Scan for the cell matching the given text and deliver its (x, y) coordinate at center. 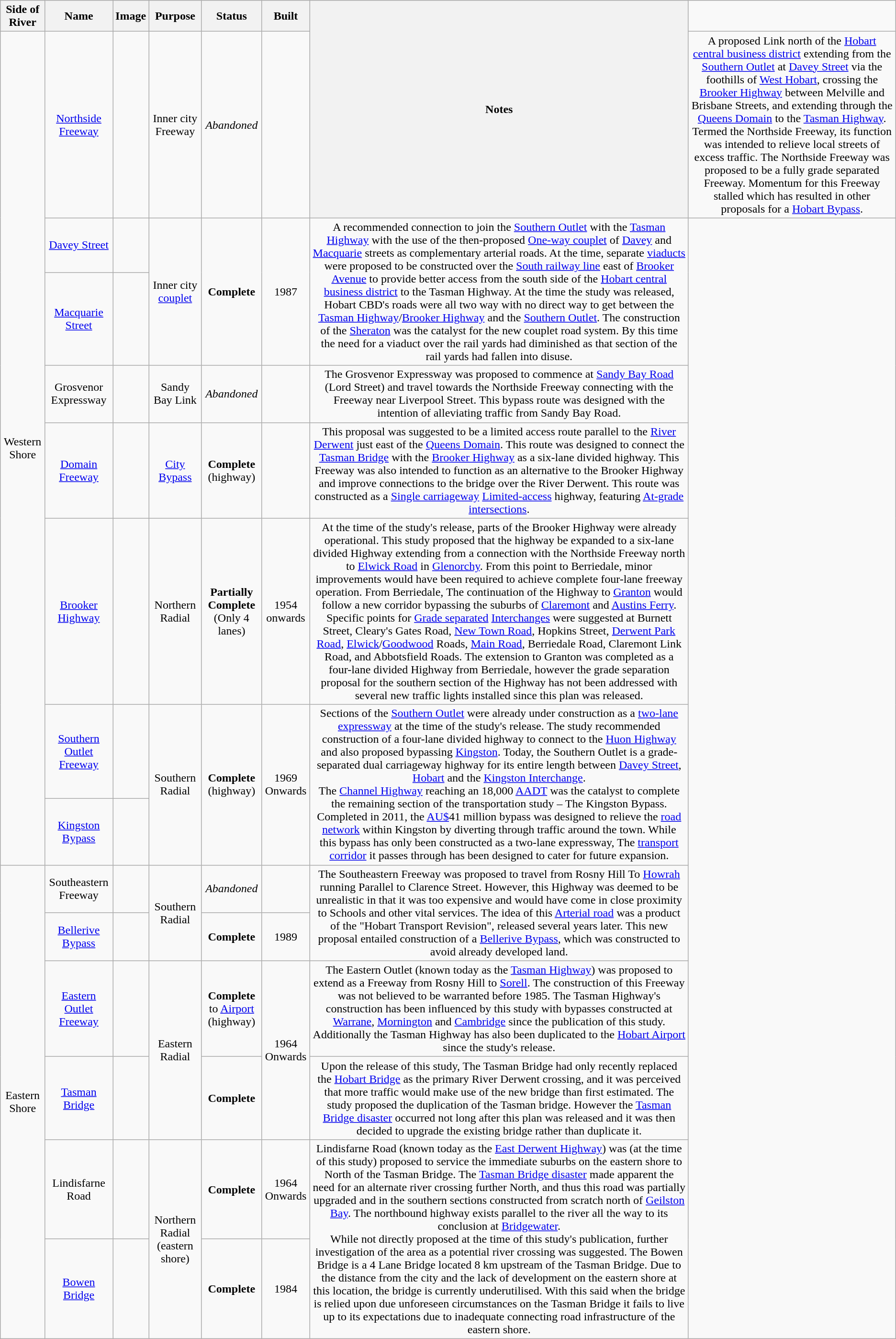
Kingston Bypass (79, 831)
Southeastern Freeway (79, 889)
1969 Onwards (286, 784)
Lindisfarne Road (79, 1189)
Purpose (175, 16)
Eastern Shore (23, 1101)
Image (131, 16)
Brooker Highway (79, 611)
Tasman Bridge (79, 1098)
Sandy Bay Link (175, 394)
Inner city couplet (175, 292)
Macquarie Street (79, 319)
1989 (286, 937)
Eastern Radial (175, 1050)
Complete to Airport(highway) (232, 1009)
Western Shore (23, 448)
Name (79, 16)
Bowen Bridge (79, 1289)
Eastern Outlet Freeway (79, 1009)
Side of River (23, 16)
Southern Outlet Freeway (79, 751)
Status (232, 16)
1987 (286, 292)
Davey Street (79, 245)
Inner city Freeway (175, 125)
1954 onwards (286, 611)
City Bypass (175, 470)
Domain Freeway (79, 470)
Notes (499, 109)
Built (286, 16)
Bellerive Bypass (79, 937)
Grosvenor Expressway (79, 394)
Northside Freeway (79, 125)
1984 (286, 1289)
Northern Radial (eastern shore) (175, 1239)
Northern Radial (175, 611)
Partially Complete(Only 4 lanes) (232, 611)
